From the cell containing the given text, extract its center point as (X, Y) coordinate. 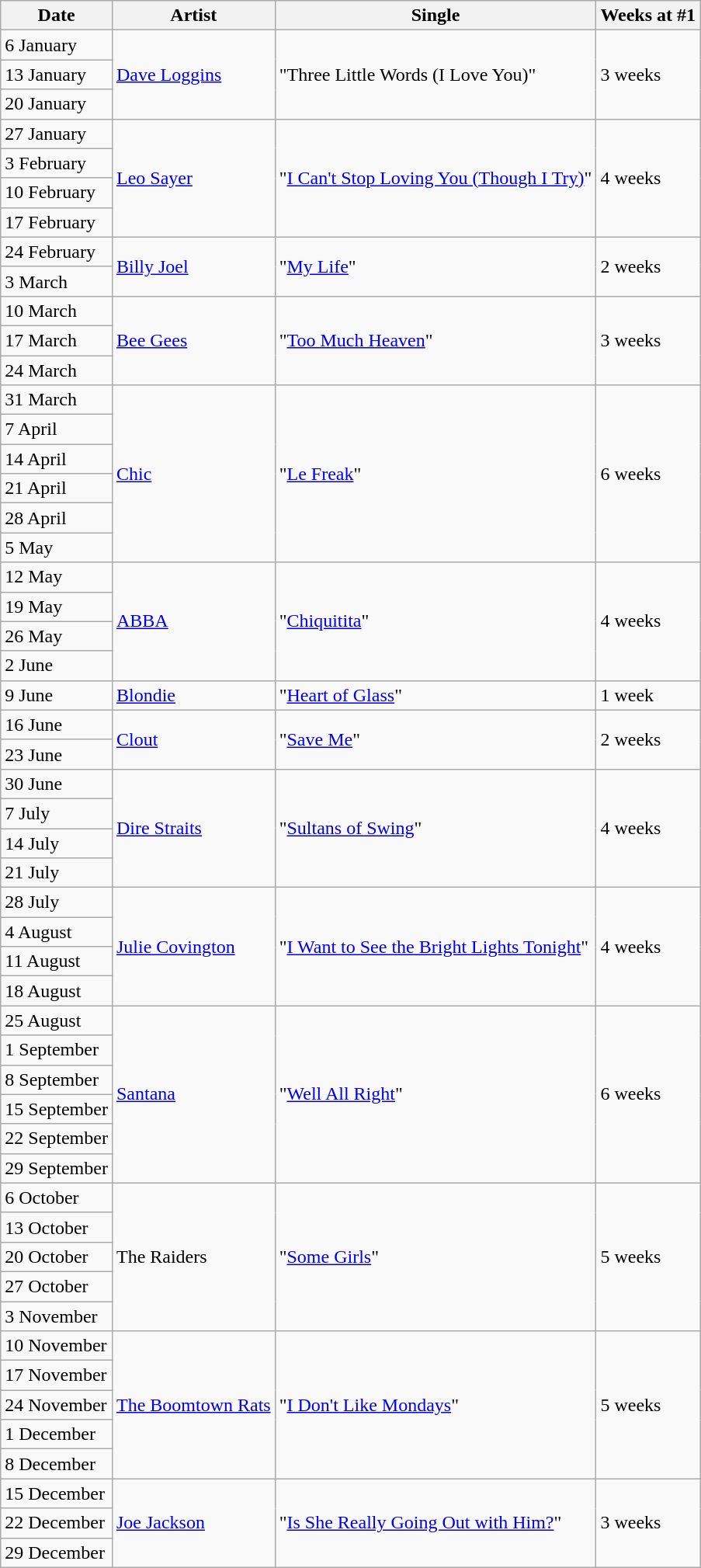
"Is She Really Going Out with Him?" (436, 1523)
15 December (57, 1493)
Dire Straits (193, 828)
20 October (57, 1257)
Blondie (193, 695)
"Le Freak" (436, 474)
12 May (57, 577)
27 October (57, 1286)
"I Want to See the Bright Lights Tonight" (436, 947)
21 July (57, 873)
17 November (57, 1375)
14 July (57, 843)
16 June (57, 725)
7 April (57, 429)
"Three Little Words (I Love You)" (436, 75)
Clout (193, 739)
10 November (57, 1346)
Leo Sayer (193, 178)
"I Can't Stop Loving You (Though I Try)" (436, 178)
6 October (57, 1198)
Chic (193, 474)
"Well All Right" (436, 1094)
"Too Much Heaven" (436, 340)
Weeks at #1 (648, 16)
22 December (57, 1523)
20 January (57, 104)
The Boomtown Rats (193, 1405)
21 April (57, 488)
1 week (648, 695)
The Raiders (193, 1257)
8 December (57, 1464)
3 February (57, 163)
1 December (57, 1434)
"Heart of Glass" (436, 695)
Billy Joel (193, 266)
Artist (193, 16)
19 May (57, 607)
18 August (57, 991)
24 March (57, 370)
3 November (57, 1316)
10 February (57, 193)
"Save Me" (436, 739)
6 January (57, 45)
23 June (57, 754)
30 June (57, 784)
"Some Girls" (436, 1257)
"Chiquitita" (436, 621)
17 March (57, 340)
29 December (57, 1552)
9 June (57, 695)
ABBA (193, 621)
17 February (57, 222)
27 January (57, 134)
"My Life" (436, 266)
Santana (193, 1094)
13 October (57, 1227)
24 February (57, 252)
Joe Jackson (193, 1523)
15 September (57, 1109)
Julie Covington (193, 947)
3 March (57, 281)
14 April (57, 459)
4 August (57, 932)
25 August (57, 1020)
28 April (57, 518)
13 January (57, 75)
31 March (57, 400)
"Sultans of Swing" (436, 828)
8 September (57, 1080)
29 September (57, 1168)
1 September (57, 1050)
2 June (57, 666)
7 July (57, 813)
28 July (57, 902)
10 March (57, 311)
26 May (57, 636)
11 August (57, 961)
Bee Gees (193, 340)
5 May (57, 548)
"I Don't Like Mondays" (436, 1405)
Dave Loggins (193, 75)
22 September (57, 1139)
Date (57, 16)
Single (436, 16)
24 November (57, 1405)
